Find where the given text appears and provide that cell's center as [X, Y] coordinate. 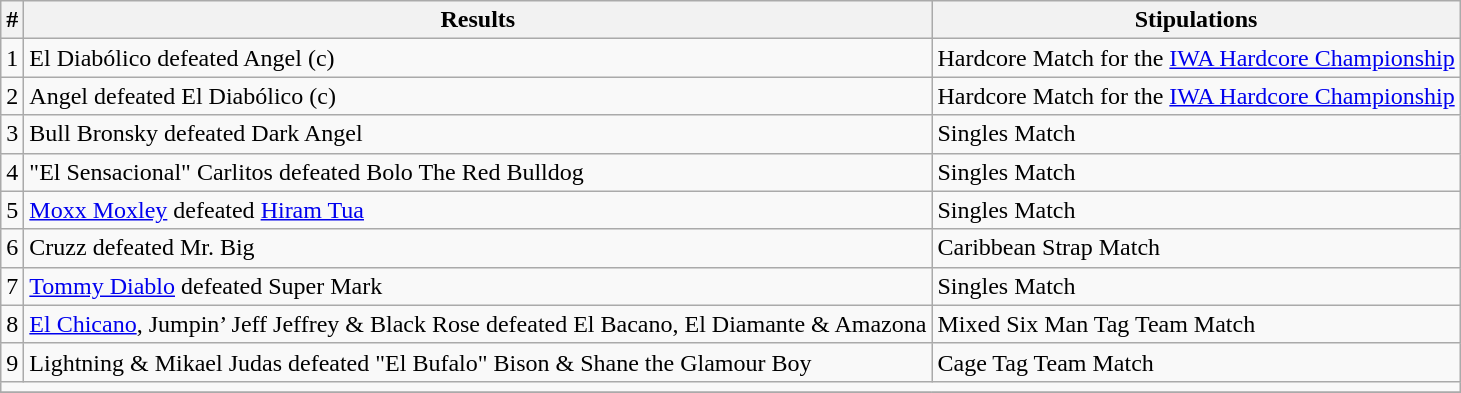
Lightning & Mikael Judas defeated "El Bufalo" Bison & Shane the Glamour Boy [478, 362]
Mixed Six Man Tag Team Match [1196, 324]
Cruzz defeated Mr. Big [478, 248]
Tommy Diablo defeated Super Mark [478, 286]
6 [12, 248]
9 [12, 362]
Caribbean Strap Match [1196, 248]
4 [12, 172]
Results [478, 20]
Moxx Moxley defeated Hiram Tua [478, 210]
El Chicano, Jumpin’ Jeff Jeffrey & Black Rose defeated El Bacano, El Diamante & Amazona [478, 324]
Angel defeated El Diabólico (c) [478, 96]
"El Sensacional" Carlitos defeated Bolo The Red Bulldog [478, 172]
3 [12, 134]
5 [12, 210]
# [12, 20]
Cage Tag Team Match [1196, 362]
7 [12, 286]
Bull Bronsky defeated Dark Angel [478, 134]
Stipulations [1196, 20]
El Diabólico defeated Angel (c) [478, 58]
2 [12, 96]
1 [12, 58]
8 [12, 324]
